Find where the given text appears and provide that cell's center as [X, Y] coordinate. 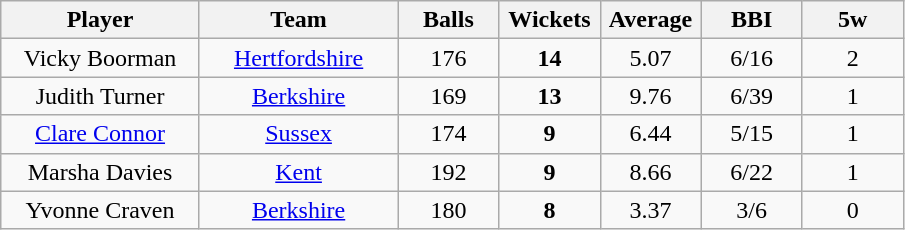
Wickets [550, 20]
9.76 [650, 96]
14 [550, 58]
6/39 [752, 96]
5/15 [752, 134]
13 [550, 96]
0 [852, 210]
3/6 [752, 210]
6/16 [752, 58]
8.66 [650, 172]
192 [448, 172]
3.37 [650, 210]
174 [448, 134]
Yvonne Craven [100, 210]
169 [448, 96]
5w [852, 20]
5.07 [650, 58]
Team [298, 20]
6.44 [650, 134]
180 [448, 210]
Vicky Boorman [100, 58]
8 [550, 210]
Player [100, 20]
BBI [752, 20]
Clare Connor [100, 134]
Marsha Davies [100, 172]
Balls [448, 20]
Judith Turner [100, 96]
2 [852, 58]
Kent [298, 172]
Average [650, 20]
6/22 [752, 172]
Hertfordshire [298, 58]
Sussex [298, 134]
176 [448, 58]
